Return the [X, Y] coordinate for the center point of the cell that contains the specified text.  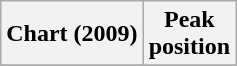
Peakposition [189, 34]
Chart (2009) [72, 34]
